Identify which cell holds the provided text, then report its [x, y] central coordinate. 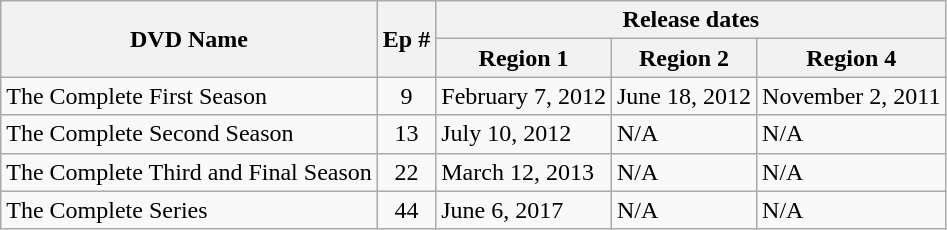
Region 2 [684, 58]
The Complete Second Season [190, 134]
March 12, 2013 [524, 172]
June 18, 2012 [684, 96]
44 [406, 210]
The Complete Third and Final Season [190, 172]
DVD Name [190, 39]
July 10, 2012 [524, 134]
Region 4 [852, 58]
February 7, 2012 [524, 96]
9 [406, 96]
The Complete First Season [190, 96]
Release dates [691, 20]
The Complete Series [190, 210]
22 [406, 172]
13 [406, 134]
November 2, 2011 [852, 96]
Region 1 [524, 58]
June 6, 2017 [524, 210]
Ep # [406, 39]
